Return the [X, Y] coordinate for the center point of the cell that contains the specified text.  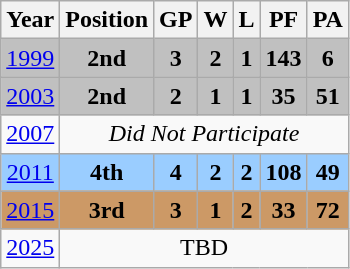
PA [328, 20]
Position [107, 20]
2011 [30, 172]
2015 [30, 210]
72 [328, 210]
PF [284, 20]
L [246, 20]
6 [328, 58]
33 [284, 210]
108 [284, 172]
2003 [30, 96]
3rd [107, 210]
GP [176, 20]
4th [107, 172]
Did Not Participate [204, 134]
49 [328, 172]
35 [284, 96]
4 [176, 172]
51 [328, 96]
143 [284, 58]
TBD [204, 248]
2007 [30, 134]
2025 [30, 248]
Year [30, 20]
1999 [30, 58]
W [216, 20]
